Return the (X, Y) coordinate for the center point of the cell that contains the specified text.  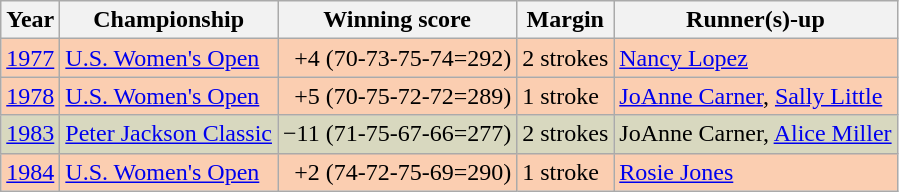
Nancy Lopez (756, 58)
Runner(s)-up (756, 20)
+4 (70-73-75-74=292) (398, 58)
Rosie Jones (756, 172)
1977 (30, 58)
Winning score (398, 20)
1984 (30, 172)
Championship (169, 20)
JoAnne Carner, Alice Miller (756, 134)
−11 (71-75-67-66=277) (398, 134)
Year (30, 20)
Peter Jackson Classic (169, 134)
JoAnne Carner, Sally Little (756, 96)
+2 (74-72-75-69=290) (398, 172)
Margin (566, 20)
+5 (70-75-72-72=289) (398, 96)
1983 (30, 134)
1978 (30, 96)
